Scan for the cell matching the given text and deliver its (X, Y) coordinate at center. 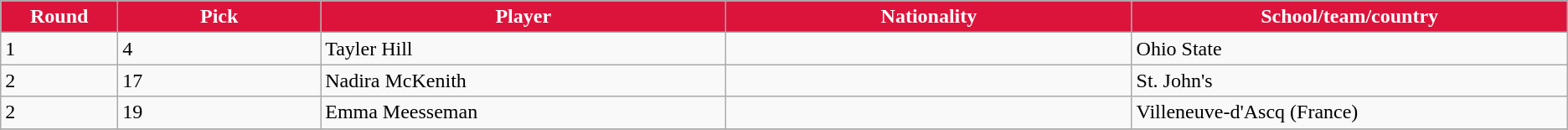
17 (219, 81)
Ohio State (1349, 49)
Emma Meesseman (524, 112)
Nadira McKenith (524, 81)
19 (219, 112)
Nationality (929, 17)
School/team/country (1349, 17)
4 (219, 49)
Round (59, 17)
Player (524, 17)
Pick (219, 17)
St. John's (1349, 81)
Villeneuve-d'Ascq (France) (1349, 112)
1 (59, 49)
Tayler Hill (524, 49)
